Scan for the cell matching the given text and deliver its (X, Y) coordinate at center. 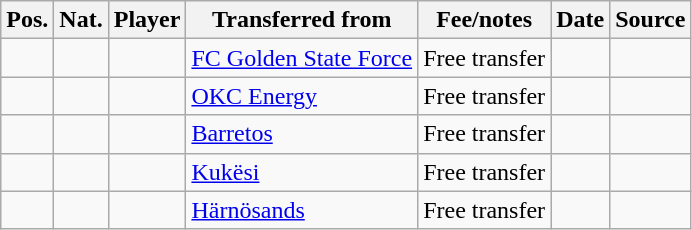
Nat. (81, 20)
FC Golden State Force (302, 58)
Date (580, 20)
Kukësi (302, 172)
Fee/notes (484, 20)
Pos. (28, 20)
OKC Energy (302, 96)
Player (147, 20)
Transferred from (302, 20)
Source (650, 20)
Barretos (302, 134)
Härnösands (302, 210)
